Return the [x, y] coordinate for the center point of the cell that contains the specified text.  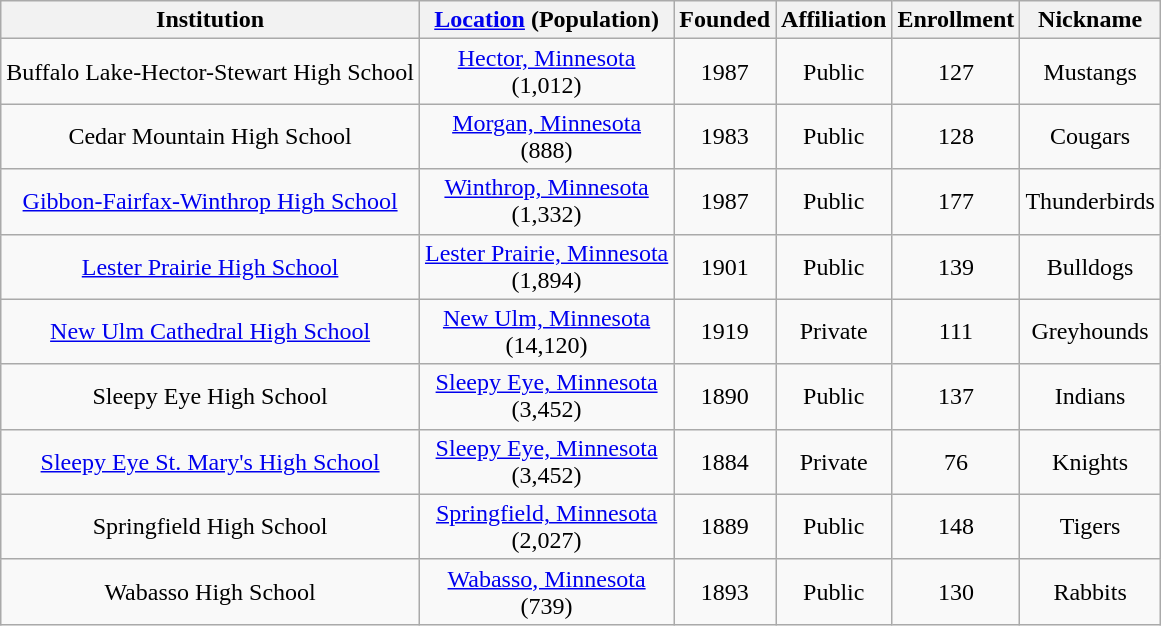
Institution [210, 20]
1919 [725, 332]
Springfield High School [210, 526]
Enrollment [956, 20]
128 [956, 136]
Rabbits [1090, 592]
Cedar Mountain High School [210, 136]
Affiliation [834, 20]
137 [956, 396]
Wabasso High School [210, 592]
Lester Prairie High School [210, 266]
Location (Population) [546, 20]
Gibbon-Fairfax-Winthrop High School [210, 202]
1884 [725, 462]
Bulldogs [1090, 266]
New Ulm Cathedral High School [210, 332]
76 [956, 462]
1893 [725, 592]
Springfield, Minnesota(2,027) [546, 526]
Founded [725, 20]
Indians [1090, 396]
Mustangs [1090, 72]
1889 [725, 526]
Buffalo Lake-Hector-Stewart High School [210, 72]
111 [956, 332]
127 [956, 72]
130 [956, 592]
177 [956, 202]
Tigers [1090, 526]
Wabasso, Minnesota(739) [546, 592]
Winthrop, Minnesota(1,332) [546, 202]
1890 [725, 396]
1983 [725, 136]
New Ulm, Minnesota(14,120) [546, 332]
1901 [725, 266]
Morgan, Minnesota(888) [546, 136]
Sleepy Eye St. Mary's High School [210, 462]
Greyhounds [1090, 332]
148 [956, 526]
Thunderbirds [1090, 202]
139 [956, 266]
Nickname [1090, 20]
Knights [1090, 462]
Lester Prairie, Minnesota(1,894) [546, 266]
Hector, Minnesota(1,012) [546, 72]
Cougars [1090, 136]
Sleepy Eye High School [210, 396]
